Extract the [x, y] coordinate from the center of the cell holding the provided text.  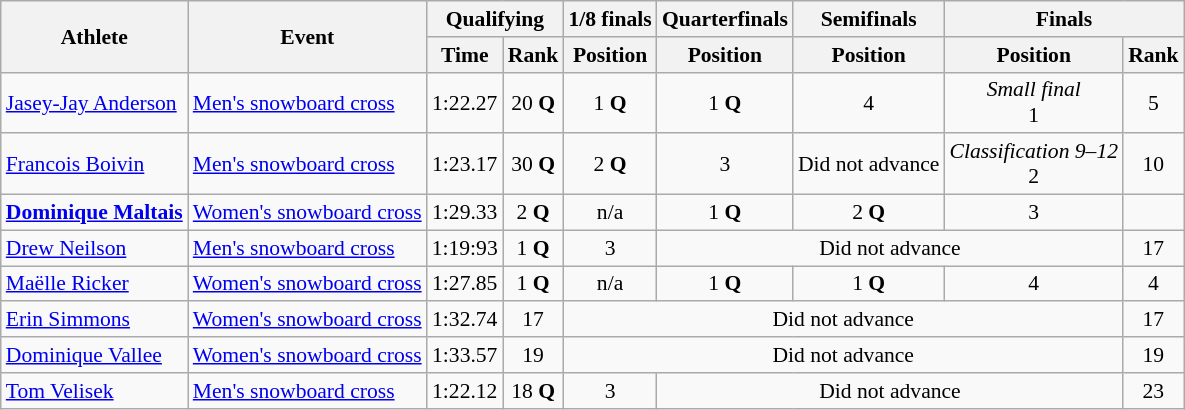
1:32.74 [465, 320]
1:33.57 [465, 355]
Tom Velisek [94, 391]
1:29.33 [465, 213]
Erin Simmons [94, 320]
1:22.12 [465, 391]
1/8 finals [610, 19]
Maëlle Ricker [94, 284]
Qualifying [496, 19]
Quarterfinals [725, 19]
Classification 9–12 2 [1034, 164]
1:19:93 [465, 248]
1:27.85 [465, 284]
Time [465, 55]
1:22.27 [465, 102]
30 Q [534, 164]
Small final 1 [1034, 102]
20 Q [534, 102]
Athlete [94, 36]
Jasey-Jay Anderson [94, 102]
5 [1154, 102]
18 Q [534, 391]
10 [1154, 164]
Dominique Vallee [94, 355]
Drew Neilson [94, 248]
Finals [1064, 19]
1:23.17 [465, 164]
Dominique Maltais [94, 213]
Event [308, 36]
Semifinals [869, 19]
23 [1154, 391]
Francois Boivin [94, 164]
